For the text-containing cell, return its midpoint in [X, Y] coordinate format. 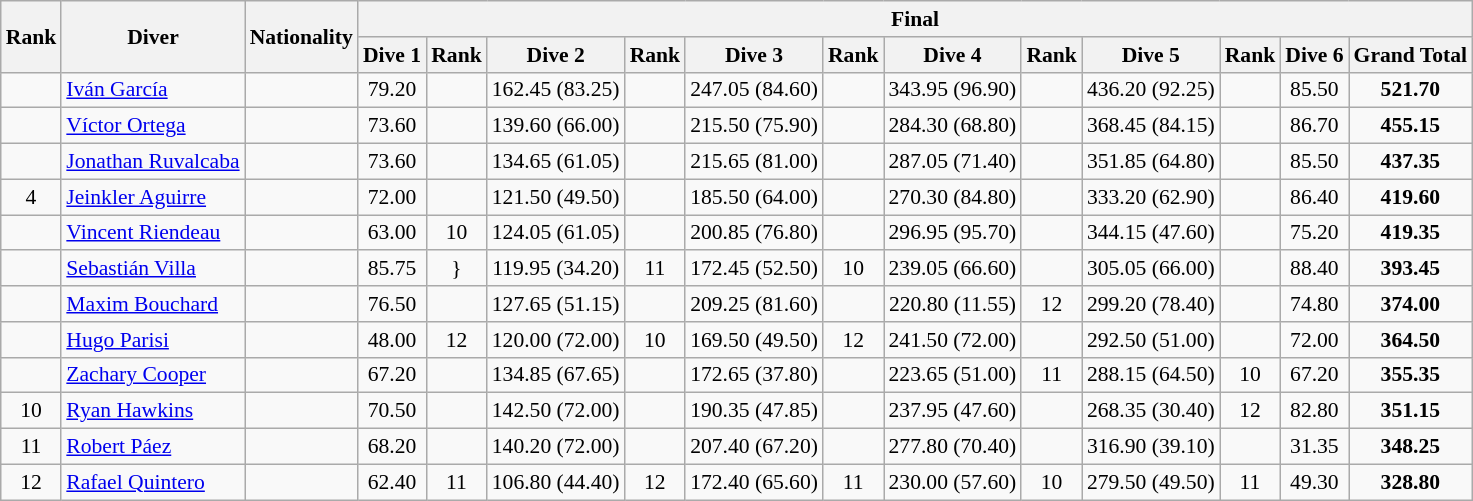
Nationality [302, 36]
239.05 (66.60) [953, 269]
316.90 (39.10) [1151, 447]
Grand Total [1410, 55]
328.80 [1410, 482]
190.35 (47.85) [754, 411]
79.20 [392, 90]
Dive 6 [1314, 55]
Maxim Bouchard [152, 304]
119.95 (34.20) [556, 269]
162.45 (83.25) [556, 90]
368.45 (84.15) [1151, 126]
351.15 [1410, 411]
Dive 1 [392, 55]
106.80 (44.40) [556, 482]
279.50 (49.50) [1151, 482]
351.85 (64.80) [1151, 162]
277.80 (70.40) [953, 447]
223.65 (51.00) [953, 375]
521.70 [1410, 90]
76.50 [392, 304]
237.95 (47.60) [953, 411]
Hugo Parisi [152, 340]
68.20 [392, 447]
270.30 (84.80) [953, 197]
200.85 (76.80) [754, 233]
Diver [152, 36]
343.95 (96.90) [953, 90]
86.70 [1314, 126]
Jonathan Ruvalcaba [152, 162]
393.45 [1410, 269]
209.25 (81.60) [754, 304]
Iván García [152, 90]
} [456, 269]
220.80 (11.55) [953, 304]
344.15 (47.60) [1151, 233]
207.40 (67.20) [754, 447]
31.35 [1314, 447]
134.85 (67.65) [556, 375]
127.65 (51.15) [556, 304]
296.95 (95.70) [953, 233]
287.05 (71.40) [953, 162]
140.20 (72.00) [556, 447]
268.35 (30.40) [1151, 411]
419.35 [1410, 233]
Rafael Quintero [152, 482]
Dive 2 [556, 55]
139.60 (66.00) [556, 126]
120.00 (72.00) [556, 340]
169.50 (49.50) [754, 340]
74.80 [1314, 304]
419.60 [1410, 197]
82.80 [1314, 411]
124.05 (61.05) [556, 233]
284.30 (68.80) [953, 126]
172.45 (52.50) [754, 269]
185.50 (64.00) [754, 197]
364.50 [1410, 340]
142.50 (72.00) [556, 411]
Zachary Cooper [152, 375]
Dive 3 [754, 55]
172.65 (37.80) [754, 375]
247.05 (84.60) [754, 90]
348.25 [1410, 447]
86.40 [1314, 197]
292.50 (51.00) [1151, 340]
Vincent Riendeau [152, 233]
75.20 [1314, 233]
85.75 [392, 269]
63.00 [392, 233]
Final [915, 19]
88.40 [1314, 269]
230.00 (57.60) [953, 482]
333.20 (62.90) [1151, 197]
455.15 [1410, 126]
288.15 (64.50) [1151, 375]
436.20 (92.25) [1151, 90]
355.35 [1410, 375]
Dive 5 [1151, 55]
134.65 (61.05) [556, 162]
172.40 (65.60) [754, 482]
374.00 [1410, 304]
121.50 (49.50) [556, 197]
299.20 (78.40) [1151, 304]
305.05 (66.00) [1151, 269]
Ryan Hawkins [152, 411]
437.35 [1410, 162]
Robert Páez [152, 447]
Jeinkler Aguirre [152, 197]
Dive 4 [953, 55]
Víctor Ortega [152, 126]
62.40 [392, 482]
70.50 [392, 411]
48.00 [392, 340]
4 [32, 197]
Sebastián Villa [152, 269]
241.50 (72.00) [953, 340]
215.50 (75.90) [754, 126]
215.65 (81.00) [754, 162]
49.30 [1314, 482]
